Detect which cell encompasses the target text, then output its (X, Y) center coordinate. 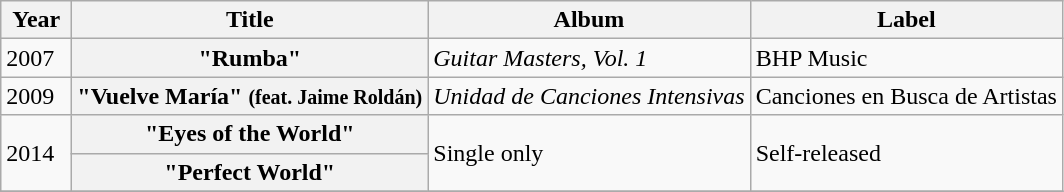
Unidad de Canciones Intensivas (589, 96)
"Eyes of the World" (250, 134)
Self-released (906, 153)
Year (36, 20)
"Rumba" (250, 58)
Label (906, 20)
"Vuelve María" (feat. Jaime Roldán) (250, 96)
2009 (36, 96)
"Perfect World" (250, 172)
2007 (36, 58)
Album (589, 20)
2014 (36, 153)
BHP Music (906, 58)
Canciones en Busca de Artistas (906, 96)
Single only (589, 153)
Guitar Masters, Vol. 1 (589, 58)
Title (250, 20)
